Return (X, Y) of the center of cell containing provided text 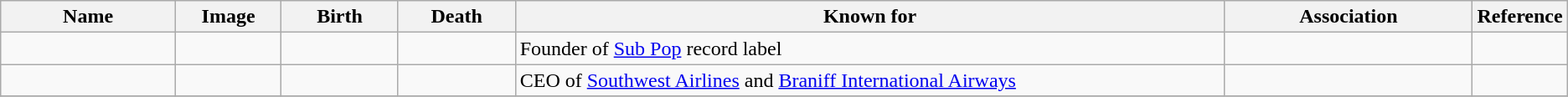
CEO of Southwest Airlines and Braniff International Airways (869, 80)
Reference (1519, 17)
Founder of Sub Pop record label (869, 48)
Birth (340, 17)
Known for (869, 17)
Association (1349, 17)
Death (456, 17)
Name (89, 17)
Image (228, 17)
